Return (X, Y) of the center of cell containing provided text 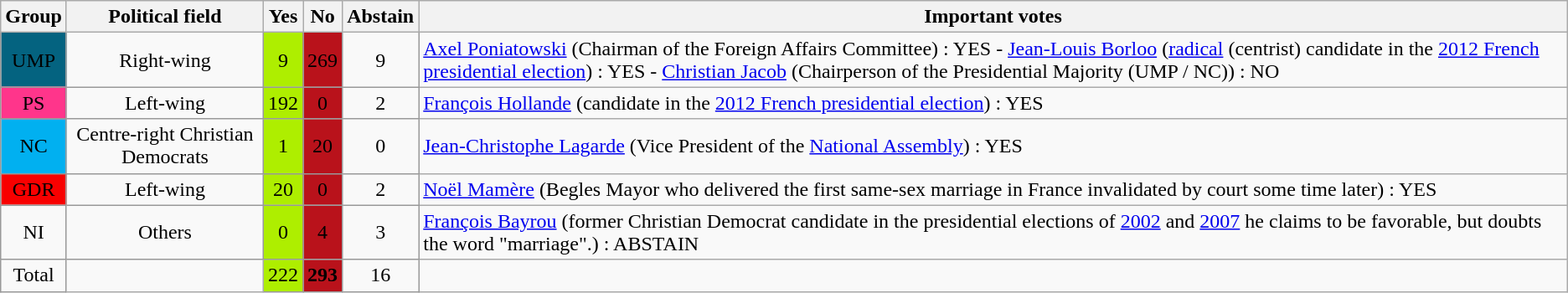
PS (34, 103)
16 (380, 275)
Others (164, 233)
4 (323, 233)
UMP (34, 60)
Yes (283, 17)
Right-wing (164, 60)
NI (34, 233)
GDR (34, 189)
1 (283, 146)
Total (34, 275)
Important votes (993, 17)
293 (323, 275)
222 (283, 275)
Centre-right Christian Democrats (164, 146)
Group (34, 17)
Jean-Christophe Lagarde (Vice President of the National Assembly) : YES (993, 146)
3 (380, 233)
192 (283, 103)
269 (323, 60)
Noël Mamère (Begles Mayor who delivered the first same-sex marriage in France invalidated by court some time later) : YES (993, 189)
François Hollande (candidate in the 2012 French presidential election) : YES (993, 103)
Abstain (380, 17)
Political field (164, 17)
No (323, 17)
NC (34, 146)
